Determine the (x, y) coordinate at the center of the cell enclosing the given text.  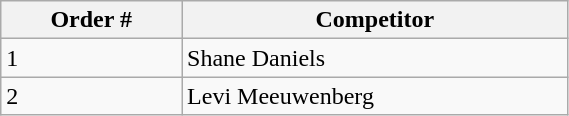
2 (92, 96)
Order # (92, 20)
Competitor (375, 20)
1 (92, 58)
Levi Meeuwenberg (375, 96)
Shane Daniels (375, 58)
